From the cell containing the given text, extract its center point as [x, y] coordinate. 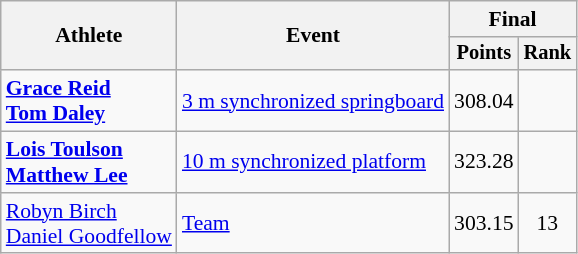
Robyn BirchDaniel Goodfellow [89, 224]
Points [484, 54]
Grace ReidTom Daley [89, 100]
Final [512, 19]
308.04 [484, 100]
303.15 [484, 224]
13 [548, 224]
10 m synchronized platform [313, 162]
Event [313, 36]
323.28 [484, 162]
Athlete [89, 36]
Rank [548, 54]
Team [313, 224]
Lois ToulsonMatthew Lee [89, 162]
3 m synchronized springboard [313, 100]
